Locate the cell with the specified text and output its (X, Y) center coordinate. 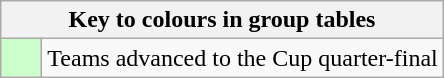
Teams advanced to the Cup quarter-final (242, 58)
Key to colours in group tables (222, 20)
